Return (x, y) of the center of cell containing provided text 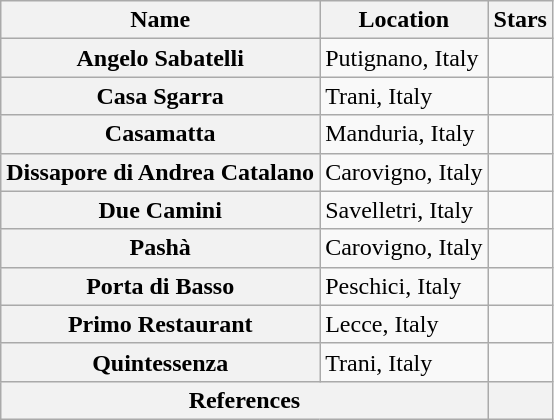
Manduria, Italy (404, 134)
Casa Sgarra (160, 96)
Savelletri, Italy (404, 210)
Stars (520, 20)
Location (404, 20)
Due Camini (160, 210)
Quintessenza (160, 362)
Porta di Basso (160, 286)
Angelo Sabatelli (160, 58)
References (244, 400)
Dissapore di Andrea Catalano (160, 172)
Peschici, Italy (404, 286)
Name (160, 20)
Pashà (160, 248)
Primo Restaurant (160, 324)
Putignano, Italy (404, 58)
Casamatta (160, 134)
Lecce, Italy (404, 324)
